Capture the cell that displays the provided text and extract its [X, Y] central coordinate. 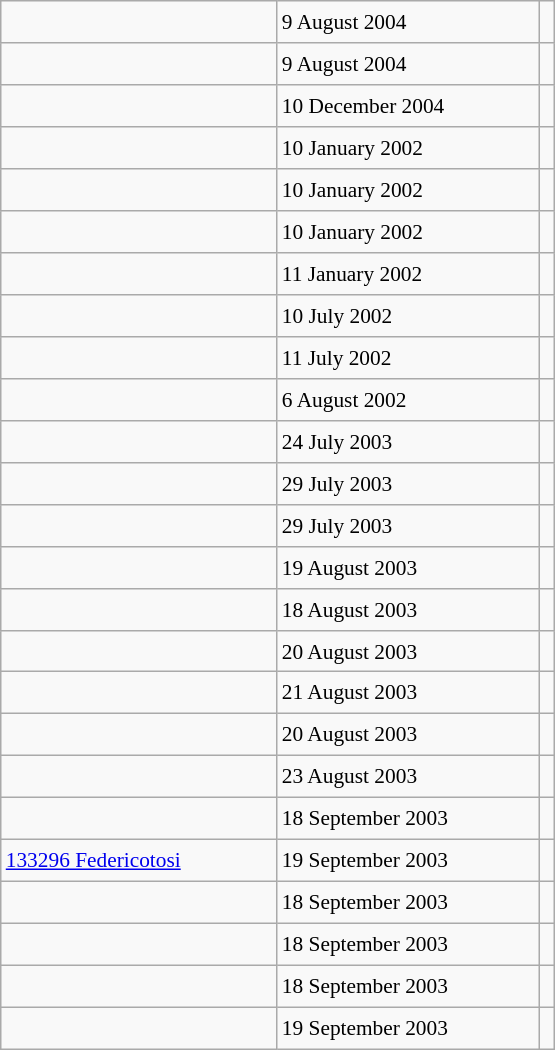
133296 Federicotosi [139, 861]
10 July 2002 [408, 316]
11 July 2002 [408, 358]
10 December 2004 [408, 106]
6 August 2002 [408, 399]
18 August 2003 [408, 609]
19 August 2003 [408, 567]
23 August 2003 [408, 777]
21 August 2003 [408, 693]
11 January 2002 [408, 274]
24 July 2003 [408, 441]
